From the cell containing the given text, extract its center point as [x, y] coordinate. 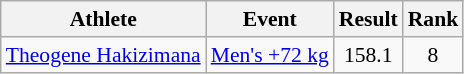
Result [368, 19]
158.1 [368, 55]
8 [434, 55]
Theogene Hakizimana [104, 55]
Men's +72 kg [270, 55]
Athlete [104, 19]
Rank [434, 19]
Event [270, 19]
